Detect which cell encompasses the target text, then output its [x, y] center coordinate. 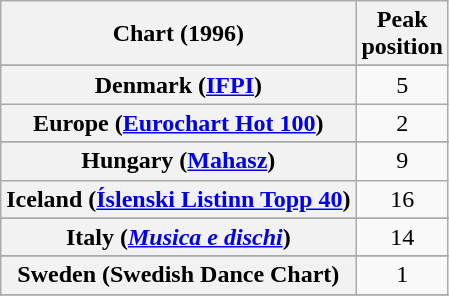
Hungary (Mahasz) [178, 161]
14 [402, 237]
Chart (1996) [178, 34]
Peakposition [402, 34]
Iceland (Íslenski Listinn Topp 40) [178, 199]
Europe (Eurochart Hot 100) [178, 123]
2 [402, 123]
Italy (Musica e dischi) [178, 237]
16 [402, 199]
9 [402, 161]
1 [402, 275]
5 [402, 85]
Denmark (IFPI) [178, 85]
Sweden (Swedish Dance Chart) [178, 275]
